Scan for the cell matching the given text and deliver its [x, y] coordinate at center. 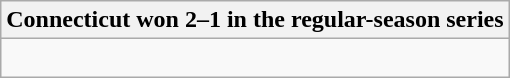
Connecticut won 2–1 in the regular-season series [255, 20]
